Provide the [x, y] coordinate of the cell's center where the given text is located.  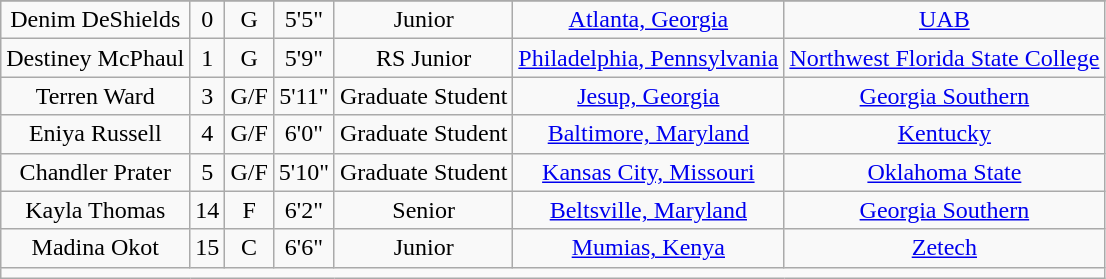
RS Junior [423, 58]
5'11" [304, 96]
14 [208, 210]
15 [208, 248]
Atlanta, Georgia [648, 20]
6'6" [304, 248]
0 [208, 20]
Baltimore, Maryland [648, 134]
Terren Ward [96, 96]
3 [208, 96]
Beltsville, Maryland [648, 210]
C [249, 248]
Chandler Prater [96, 172]
Zetech [944, 248]
Oklahoma State [944, 172]
UAB [944, 20]
5'10" [304, 172]
5'9" [304, 58]
Northwest Florida State College [944, 58]
Kayla Thomas [96, 210]
6'2" [304, 210]
6'0" [304, 134]
5 [208, 172]
Destiney McPhaul [96, 58]
4 [208, 134]
5'5" [304, 20]
Madina Okot [96, 248]
Philadelphia, Pennsylvania [648, 58]
Kentucky [944, 134]
1 [208, 58]
Kansas City, Missouri [648, 172]
Senior [423, 210]
Eniya Russell [96, 134]
Jesup, Georgia [648, 96]
Denim DeShields [96, 20]
F [249, 210]
Mumias, Kenya [648, 248]
